For the text-containing cell, return its midpoint in [X, Y] coordinate format. 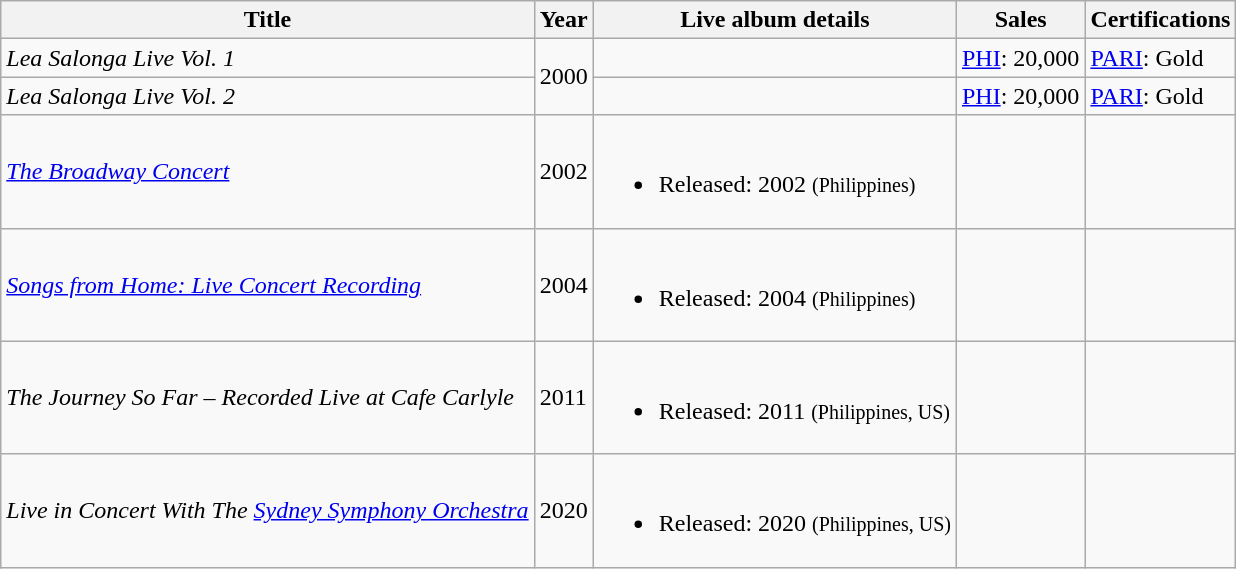
Released: 2020 (Philippines, US) [774, 510]
Sales [1020, 20]
Released: 2011 (Philippines, US) [774, 398]
Live in Concert With The Sydney Symphony Orchestra [268, 510]
The Journey So Far – Recorded Live at Cafe Carlyle [268, 398]
Year [564, 20]
2004 [564, 284]
Certifications [1160, 20]
Lea Salonga Live Vol. 2 [268, 96]
Songs from Home: Live Concert Recording [268, 284]
Lea Salonga Live Vol. 1 [268, 58]
Title [268, 20]
Released: 2002 (Philippines) [774, 172]
The Broadway Concert [268, 172]
2020 [564, 510]
Released: 2004 (Philippines) [774, 284]
2000 [564, 77]
2002 [564, 172]
2011 [564, 398]
Live album details [774, 20]
